Locate the cell with the specified text and output its (X, Y) center coordinate. 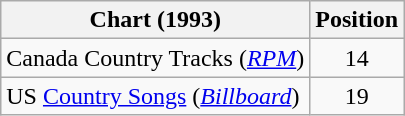
Canada Country Tracks (RPM) (156, 58)
19 (357, 96)
Chart (1993) (156, 20)
14 (357, 58)
Position (357, 20)
US Country Songs (Billboard) (156, 96)
